Identify which cell holds the provided text, then report its [X, Y] central coordinate. 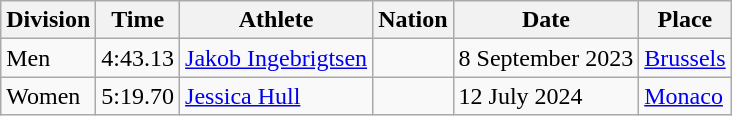
12 July 2024 [546, 96]
Monaco [685, 96]
Date [546, 20]
Athlete [276, 20]
4:43.13 [138, 58]
Place [685, 20]
5:19.70 [138, 96]
Division [48, 20]
Nation [413, 20]
Women [48, 96]
Time [138, 20]
8 September 2023 [546, 58]
Jessica Hull [276, 96]
Brussels [685, 58]
Men [48, 58]
Jakob Ingebrigtsen [276, 58]
